Scan for the cell matching the given text and deliver its [X, Y] coordinate at center. 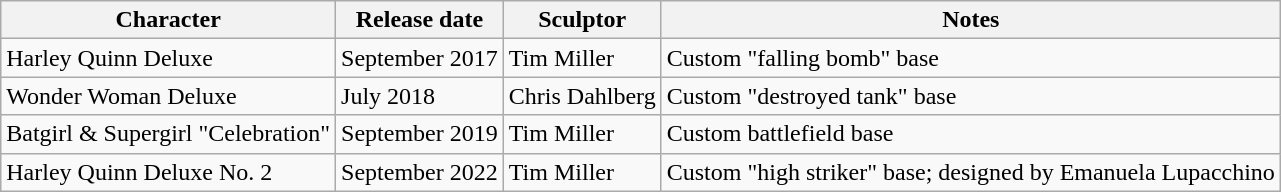
Notes [970, 20]
Sculptor [582, 20]
Custom "high striker" base; designed by Emanuela Lupacchino [970, 172]
September 2019 [420, 134]
Harley Quinn Deluxe No. 2 [168, 172]
Custom battlefield base [970, 134]
Release date [420, 20]
Batgirl & Supergirl "Celebration" [168, 134]
Wonder Woman Deluxe [168, 96]
Chris Dahlberg [582, 96]
July 2018 [420, 96]
Custom "destroyed tank" base [970, 96]
September 2022 [420, 172]
Custom "falling bomb" base [970, 58]
Harley Quinn Deluxe [168, 58]
September 2017 [420, 58]
Character [168, 20]
